Identify which cell holds the provided text, then report its (X, Y) central coordinate. 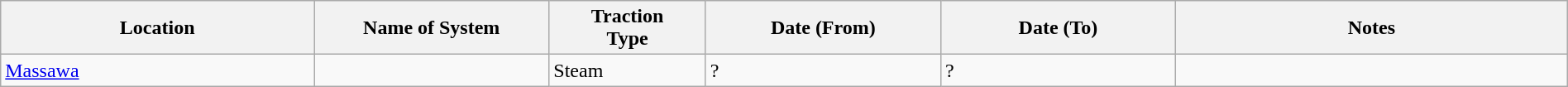
Massawa (157, 70)
TractionType (627, 28)
Notes (1372, 28)
Name of System (432, 28)
Location (157, 28)
Date (From) (823, 28)
Date (To) (1058, 28)
Steam (627, 70)
